Search for the cell housing the specified text and yield its (X, Y) center coordinate. 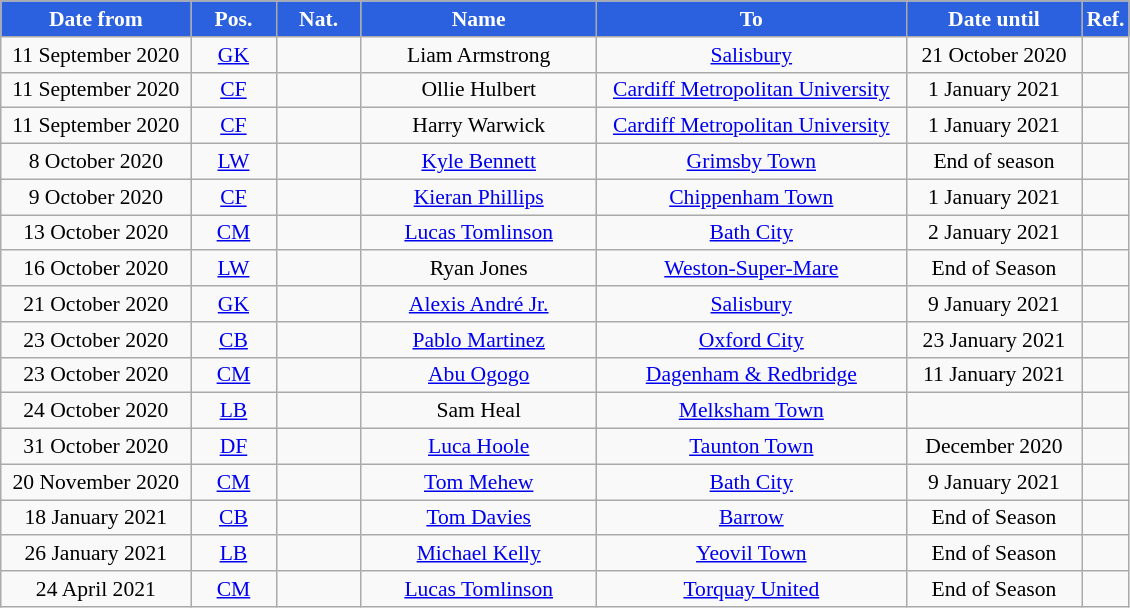
Taunton Town (751, 447)
Tom Davies (478, 518)
20 November 2020 (96, 482)
DF (234, 447)
Yeovil Town (751, 554)
Name (478, 19)
End of season (994, 162)
2 January 2021 (994, 233)
8 October 2020 (96, 162)
Liam Armstrong (478, 55)
26 January 2021 (96, 554)
Ref. (1106, 19)
Chippenham Town (751, 197)
Melksham Town (751, 411)
Pos. (234, 19)
Kieran Phillips (478, 197)
Oxford City (751, 340)
24 October 2020 (96, 411)
Dagenham & Redbridge (751, 375)
Ryan Jones (478, 269)
23 January 2021 (994, 340)
Weston-Super-Mare (751, 269)
18 January 2021 (96, 518)
Harry Warwick (478, 126)
Kyle Bennett (478, 162)
Tom Mehew (478, 482)
16 October 2020 (96, 269)
Abu Ogogo (478, 375)
Alexis André Jr. (478, 304)
Sam Heal (478, 411)
Pablo Martinez (478, 340)
Torquay United (751, 589)
Michael Kelly (478, 554)
13 October 2020 (96, 233)
11 January 2021 (994, 375)
24 April 2021 (96, 589)
Luca Hoole (478, 447)
Date from (96, 19)
Barrow (751, 518)
Date until (994, 19)
Ollie Hulbert (478, 90)
9 October 2020 (96, 197)
31 October 2020 (96, 447)
To (751, 19)
Grimsby Town (751, 162)
Nat. (318, 19)
December 2020 (994, 447)
